Scan for the cell matching the given text and deliver its [x, y] coordinate at center. 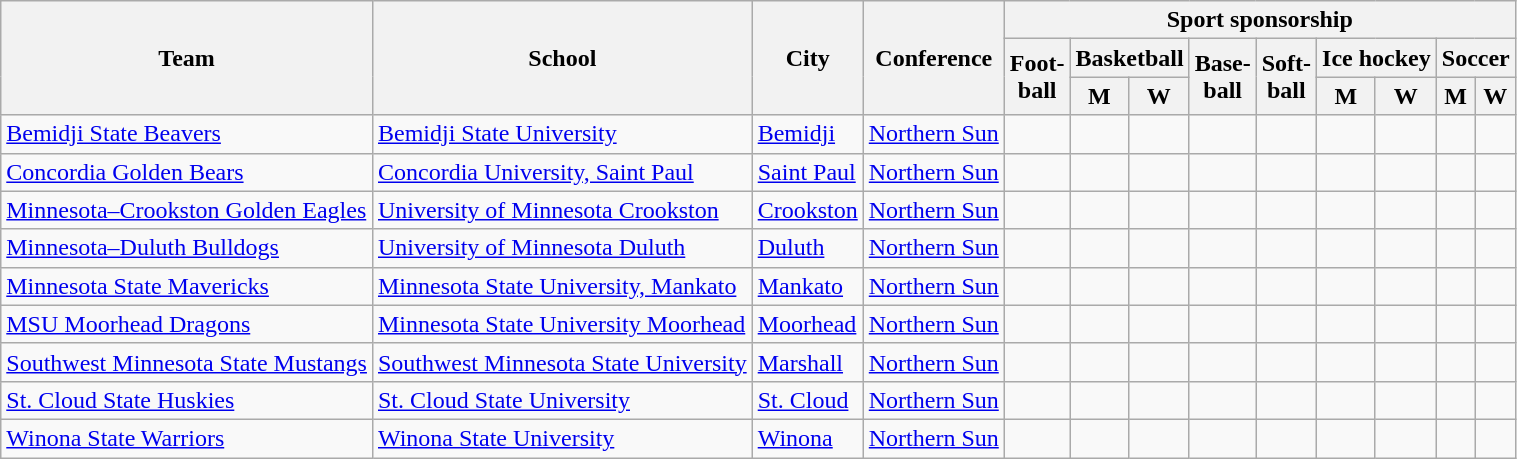
Marshall [808, 362]
Crookston [808, 210]
Soft-ball [1286, 77]
Minnesota–Duluth Bulldogs [187, 248]
MSU Moorhead Dragons [187, 324]
Team [187, 58]
Base-ball [1222, 77]
Mankato [808, 286]
Southwest Minnesota State Mustangs [187, 362]
Concordia Golden Bears [187, 172]
Duluth [808, 248]
Conference [934, 58]
Minnesota–Crookston Golden Eagles [187, 210]
St. Cloud State University [562, 400]
Sport sponsorship [1260, 20]
University of Minnesota Duluth [562, 248]
Foot-ball [1037, 77]
Ice hockey [1377, 58]
Saint Paul [808, 172]
Bemidji State Beavers [187, 134]
City [808, 58]
University of Minnesota Crookston [562, 210]
Basketball [1130, 58]
School [562, 58]
Southwest Minnesota State University [562, 362]
Bemidji [808, 134]
Moorhead [808, 324]
Winona State Warriors [187, 438]
Winona State University [562, 438]
Winona [808, 438]
Minnesota State University Moorhead [562, 324]
Concordia University, Saint Paul [562, 172]
Bemidji State University [562, 134]
Soccer [1476, 58]
St. Cloud State Huskies [187, 400]
Minnesota State Mavericks [187, 286]
St. Cloud [808, 400]
Minnesota State University, Mankato [562, 286]
